Scan for the cell matching the given text and deliver its (X, Y) coordinate at center. 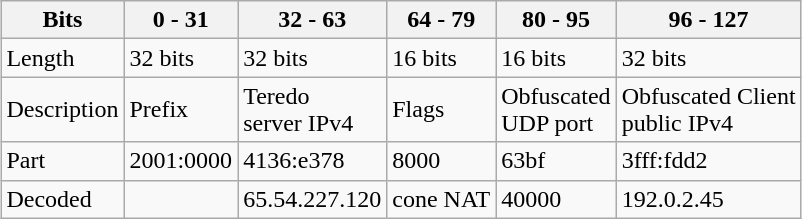
192.0.2.45 (708, 199)
64 - 79 (442, 20)
Obfuscated Clientpublic IPv4 (708, 110)
Length (62, 58)
8000 (442, 161)
Bits (62, 20)
Decoded (62, 199)
65.54.227.120 (312, 199)
4136:e378 (312, 161)
Prefix (181, 110)
3fff:fdd2 (708, 161)
96 - 127 (708, 20)
80 - 95 (556, 20)
Description (62, 110)
cone NAT (442, 199)
32 - 63 (312, 20)
Flags (442, 110)
0 - 31 (181, 20)
Teredoserver IPv4 (312, 110)
63bf (556, 161)
40000 (556, 199)
2001:0000 (181, 161)
ObfuscatedUDP port (556, 110)
Part (62, 161)
